For the text-containing cell, return its midpoint in [x, y] coordinate format. 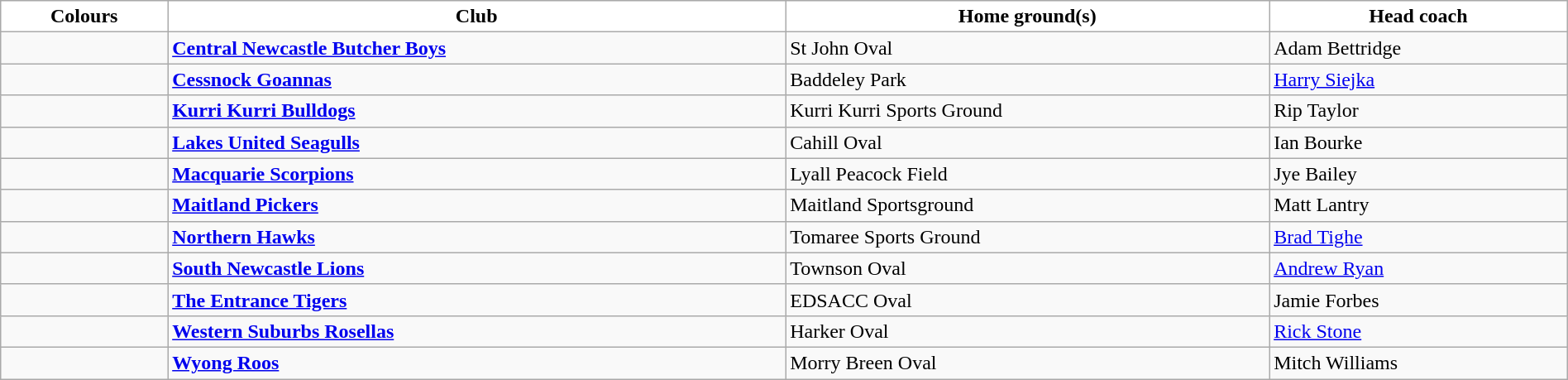
Maitland Sportsground [1027, 205]
Mitch Williams [1419, 363]
Ian Bourke [1419, 142]
Rick Stone [1419, 331]
Cahill Oval [1027, 142]
South Newcastle Lions [476, 268]
Central Newcastle Butcher Boys [476, 48]
The Entrance Tigers [476, 300]
Harker Oval [1027, 331]
Andrew Ryan [1419, 268]
Cessnock Goannas [476, 79]
St John Oval [1027, 48]
Rip Taylor [1419, 111]
Northern Hawks [476, 237]
Home ground(s) [1027, 17]
Jye Bailey [1419, 174]
Macquarie Scorpions [476, 174]
Tomaree Sports Ground [1027, 237]
Colours [84, 17]
EDSACC Oval [1027, 300]
Baddeley Park [1027, 79]
Kurri Kurri Bulldogs [476, 111]
Club [476, 17]
Head coach [1419, 17]
Matt Lantry [1419, 205]
Kurri Kurri Sports Ground [1027, 111]
Morry Breen Oval [1027, 363]
Adam Bettridge [1419, 48]
Maitland Pickers [476, 205]
Lyall Peacock Field [1027, 174]
Townson Oval [1027, 268]
Lakes United Seagulls [476, 142]
Jamie Forbes [1419, 300]
Western Suburbs Rosellas [476, 331]
Brad Tighe [1419, 237]
Harry Siejka [1419, 79]
Wyong Roos [476, 363]
